Detect which cell encompasses the target text, then output its [x, y] center coordinate. 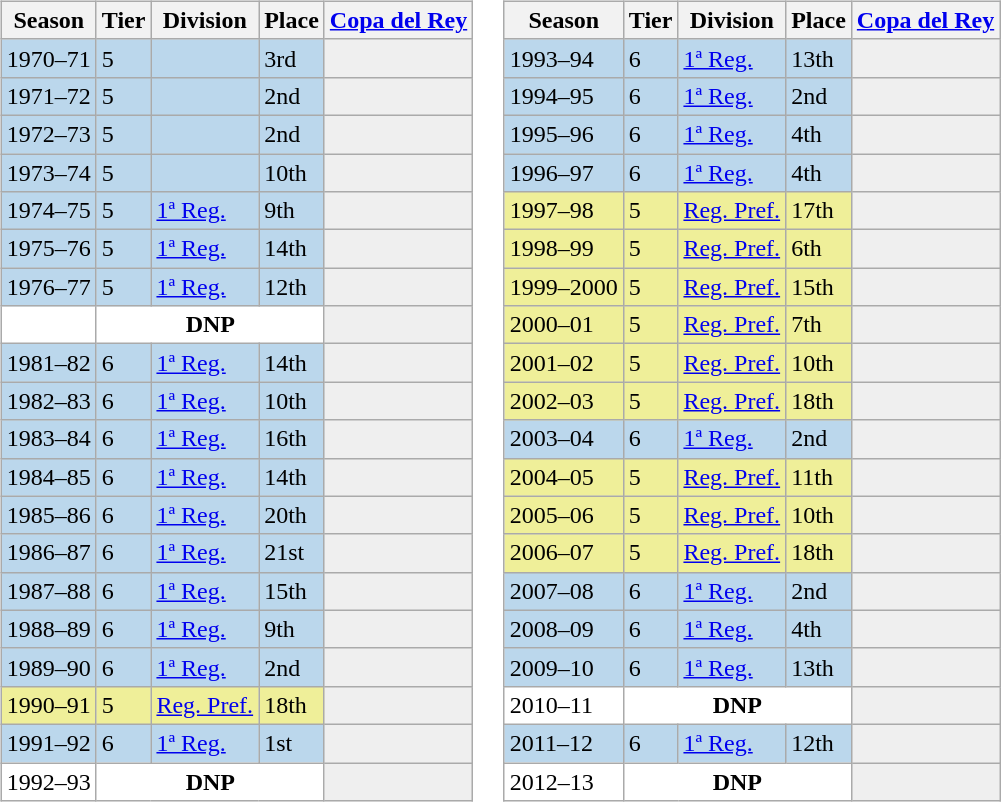
2005–06 [564, 515]
1970–71 [48, 58]
1995–96 [564, 134]
11th [819, 477]
1973–74 [48, 173]
21st [292, 553]
3rd [292, 58]
1984–85 [48, 477]
1985–86 [48, 515]
2008–09 [564, 629]
1972–73 [48, 134]
7th [819, 325]
2010–11 [564, 705]
2007–08 [564, 591]
1981–82 [48, 363]
2002–03 [564, 401]
1993–94 [564, 58]
1986–87 [48, 553]
2004–05 [564, 477]
1988–89 [48, 629]
16th [292, 439]
1999–2000 [564, 287]
1997–98 [564, 211]
1st [292, 743]
1990–91 [48, 705]
2000–01 [564, 325]
17th [819, 211]
1992–93 [48, 781]
1975–76 [48, 249]
1974–75 [48, 211]
1998–99 [564, 249]
1976–77 [48, 287]
1983–84 [48, 439]
1989–90 [48, 667]
1996–97 [564, 173]
2011–12 [564, 743]
2001–02 [564, 363]
2006–07 [564, 553]
2009–10 [564, 667]
20th [292, 515]
2003–04 [564, 439]
1987–88 [48, 591]
1994–95 [564, 96]
1982–83 [48, 401]
6th [819, 249]
1991–92 [48, 743]
1971–72 [48, 96]
2012–13 [564, 781]
